Locate the cell with the specified text and output its (X, Y) center coordinate. 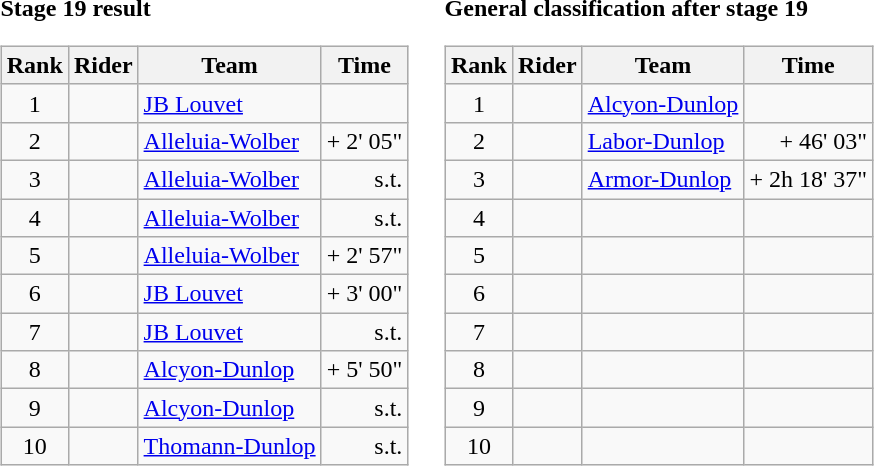
+ 2' 57" (364, 256)
+ 46' 03" (808, 141)
Armor-Dunlop (663, 179)
Labor-Dunlop (663, 141)
Thomann-Dunlop (230, 446)
+ 2' 05" (364, 141)
+ 5' 50" (364, 370)
+ 3' 00" (364, 294)
+ 2h 18' 37" (808, 179)
